Capture the cell that displays the provided text and extract its [x, y] central coordinate. 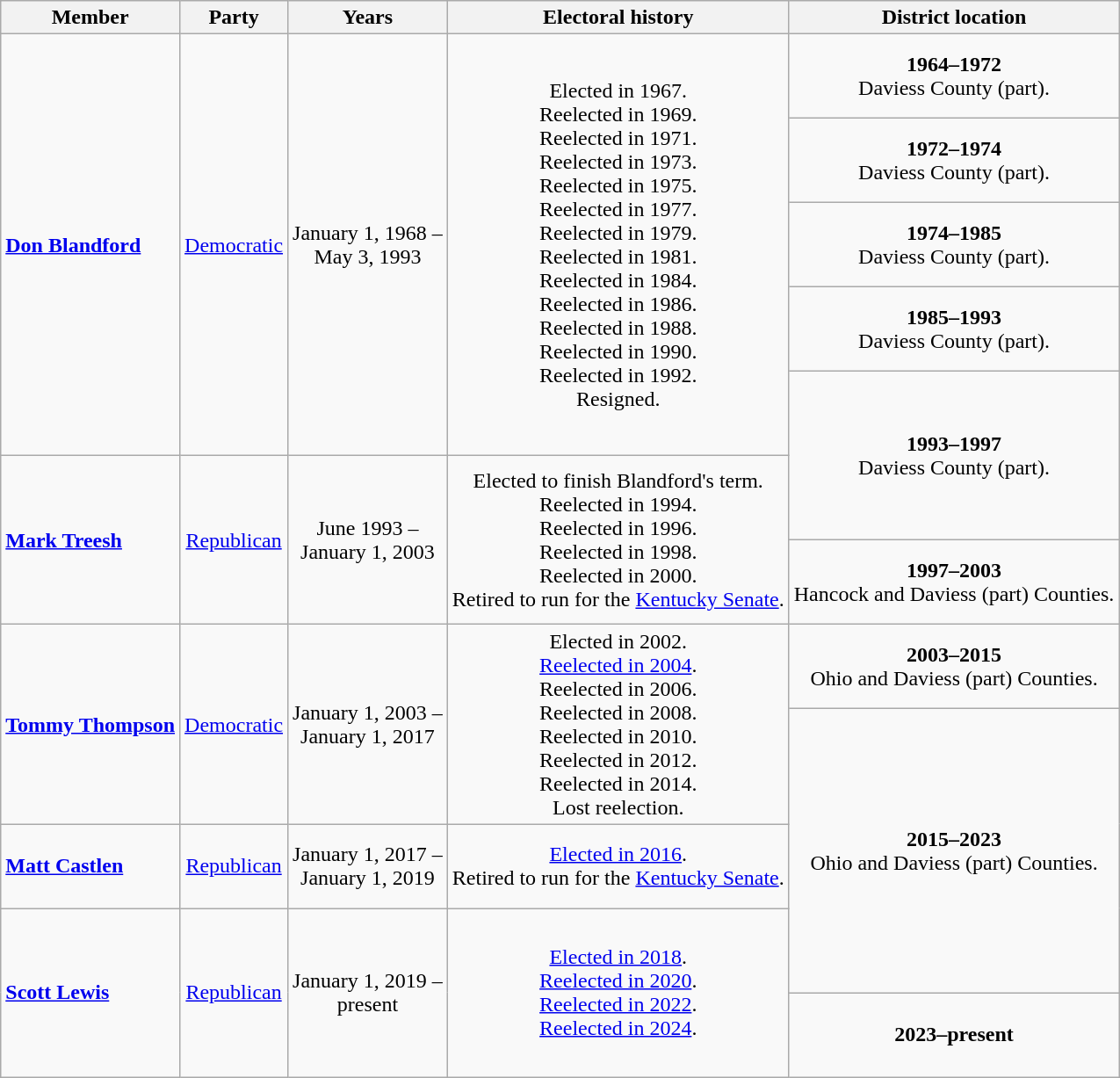
1997–2003Hancock and Daviess (part) Counties. [954, 582]
1993–1997Daviess County (part). [954, 456]
Don Blandford [90, 245]
Elected to finish Blandford's term.Reelected in 1994.Reelected in 1996.Reelected in 1998.Reelected in 2000.Retired to run for the Kentucky Senate. [618, 540]
Electoral history [618, 18]
1985–1993Daviess County (part). [954, 329]
January 1, 2003 –January 1, 2017 [368, 724]
Elected in 2018.Reelected in 2020.Reelected in 2022.Reelected in 2024. [618, 993]
June 1993 –January 1, 2003 [368, 540]
1972–1974Daviess County (part). [954, 161]
District location [954, 18]
Years [368, 18]
2003–2015Ohio and Daviess (part) Counties. [954, 667]
1974–1985Daviess County (part). [954, 245]
January 1, 1968 –May 3, 1993 [368, 245]
Member [90, 18]
January 1, 2019 –present [368, 993]
Matt Castlen [90, 866]
2015–2023Ohio and Daviess (part) Counties. [954, 850]
Mark Treesh [90, 540]
1964–1972Daviess County (part). [954, 76]
2023–present [954, 1035]
Scott Lewis [90, 993]
Elected in 2002.Reelected in 2004.Reelected in 2006.Reelected in 2008.Reelected in 2010.Reelected in 2012.Reelected in 2014.Lost reelection. [618, 724]
Tommy Thompson [90, 724]
January 1, 2017 –January 1, 2019 [368, 866]
Party [234, 18]
Elected in 2016.Retired to run for the Kentucky Senate. [618, 866]
